Pinpoint the cell where the given text exists, returning its (x, y) midpoint coordinate. 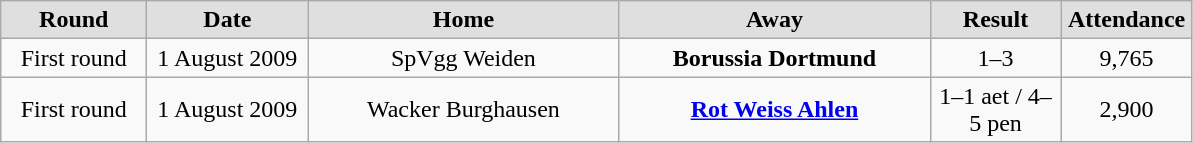
Date (228, 20)
Attendance (1126, 20)
Wacker Burghausen (464, 110)
1–3 (996, 58)
Away (774, 20)
Borussia Dortmund (774, 58)
9,765 (1126, 58)
2,900 (1126, 110)
SpVgg Weiden (464, 58)
1–1 aet / 4–5 pen (996, 110)
Result (996, 20)
Round (74, 20)
Home (464, 20)
Rot Weiss Ahlen (774, 110)
